Return [x, y] of the center of cell containing provided text 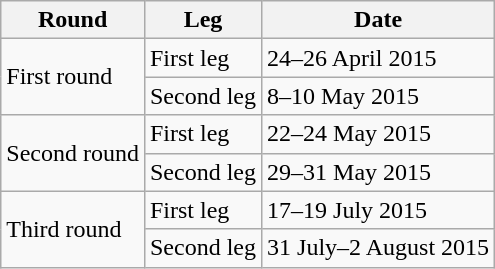
22–24 May 2015 [378, 134]
Leg [202, 20]
24–26 April 2015 [378, 58]
Third round [73, 229]
First round [73, 77]
Date [378, 20]
Round [73, 20]
Second round [73, 153]
8–10 May 2015 [378, 96]
17–19 July 2015 [378, 210]
31 July–2 August 2015 [378, 248]
29–31 May 2015 [378, 172]
